Detect which cell encompasses the target text, then output its (X, Y) center coordinate. 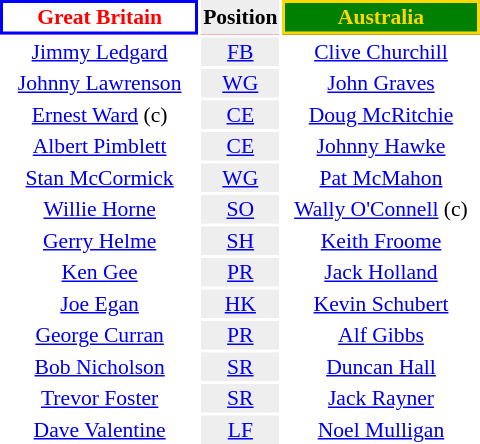
SH (240, 240)
Great Britain (100, 17)
Keith Froome (381, 240)
Ken Gee (100, 272)
Dave Valentine (100, 430)
Bob Nicholson (100, 366)
Position (240, 17)
Joe Egan (100, 304)
John Graves (381, 83)
FB (240, 52)
Stan McCormick (100, 178)
Clive Churchill (381, 52)
Jack Holland (381, 272)
Kevin Schubert (381, 304)
Johnny Hawke (381, 146)
Trevor Foster (100, 398)
Doug McRitchie (381, 114)
Jack Rayner (381, 398)
Duncan Hall (381, 366)
Australia (381, 17)
HK (240, 304)
Ernest Ward (c) (100, 114)
George Curran (100, 335)
Jimmy Ledgard (100, 52)
Noel Mulligan (381, 430)
Johnny Lawrenson (100, 83)
LF (240, 430)
SO (240, 209)
Wally O'Connell (c) (381, 209)
Gerry Helme (100, 240)
Albert Pimblett (100, 146)
Alf Gibbs (381, 335)
Willie Horne (100, 209)
Pat McMahon (381, 178)
